Find where the given text appears and provide that cell's center as (x, y) coordinate. 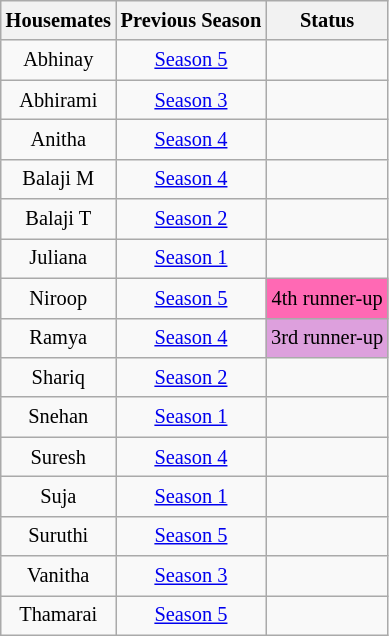
Shariq (58, 377)
Previous Season (191, 20)
4th runner-up (327, 298)
Housemates (58, 20)
Niroop (58, 298)
Balaji T (58, 219)
3rd runner-up (327, 338)
Suruthi (58, 536)
Thamarai (58, 615)
Status (327, 20)
Abhirami (58, 100)
Suresh (58, 457)
Balaji M (58, 179)
Juliana (58, 258)
Ramya (58, 338)
Abhinay (58, 60)
Vanitha (58, 576)
Anitha (58, 139)
Suja (58, 496)
Snehan (58, 417)
